Identify which cell holds the provided text, then report its [x, y] central coordinate. 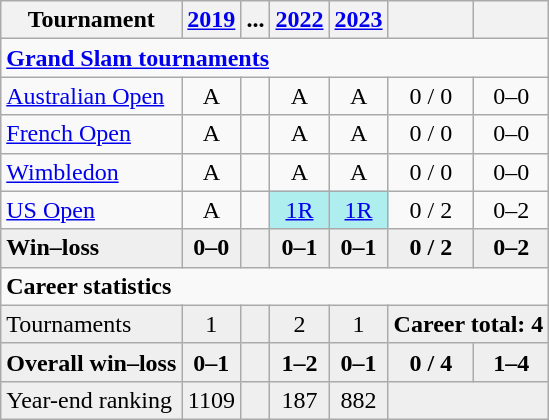
Wimbledon [92, 172]
Tournaments [92, 324]
Year-end ranking [92, 400]
Grand Slam tournaments [275, 58]
1–4 [512, 362]
187 [300, 400]
2 [300, 324]
Tournament [92, 20]
US Open [92, 210]
1–2 [300, 362]
Australian Open [92, 96]
Career statistics [275, 286]
0 / 4 [431, 362]
2022 [300, 20]
... [256, 20]
Win–loss [92, 248]
2023 [358, 20]
2019 [212, 20]
1109 [212, 400]
French Open [92, 134]
Overall win–loss [92, 362]
Career total: 4 [468, 324]
882 [358, 400]
